Return the [X, Y] coordinate for the center point of the cell that contains the specified text.  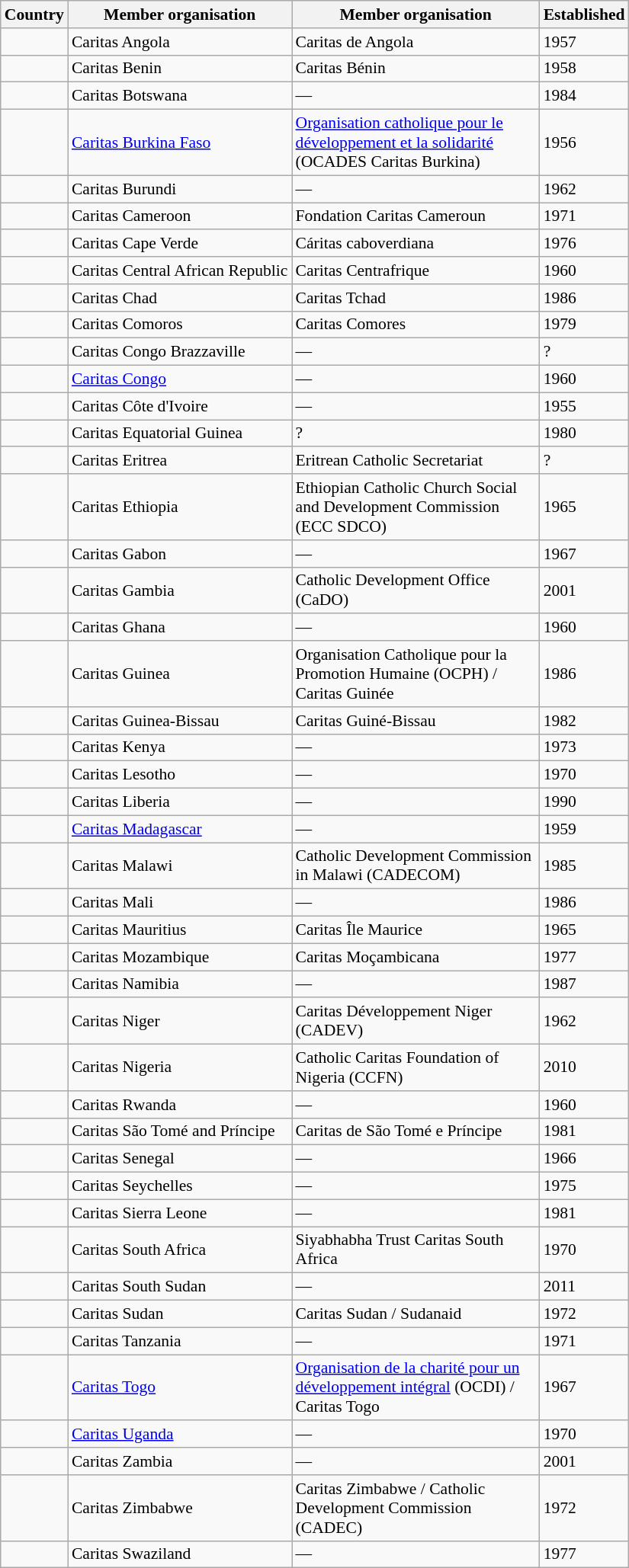
Organisation Catholique pour la Promotion Humaine (OCPH) / Caritas Guinée [416, 674]
Caritas Niger [180, 1021]
Caritas Ethiopia [180, 507]
Caritas Développement Niger (CADEV) [416, 1021]
Caritas South Africa [180, 1250]
Caritas Nigeria [180, 1068]
Caritas Côte d'Ivoire [180, 406]
Caritas Lesotho [180, 775]
1956 [584, 143]
Catholic Development Commission in Malawi (CADECOM) [416, 866]
Caritas Malawi [180, 866]
1973 [584, 747]
Caritas Guinea-Bissau [180, 721]
Caritas Kenya [180, 747]
Caritas Mozambique [180, 957]
Catholic Development Office (CaDO) [416, 590]
Ethiopian Catholic Church Social and Development Commission (ECC SDCO) [416, 507]
Caritas Namibia [180, 984]
Caritas Madagascar [180, 829]
1958 [584, 69]
Catholic Caritas Foundation of Nigeria (CCFN) [416, 1068]
Caritas Liberia [180, 802]
Caritas Central African Republic [180, 270]
1966 [584, 1159]
Established [584, 14]
1957 [584, 42]
Caritas Tchad [416, 298]
Caritas Ghana [180, 628]
Caritas Sierra Leone [180, 1213]
Caritas Congo Brazzaville [180, 352]
Caritas Togo [180, 1388]
Caritas Guinea [180, 674]
Caritas Benin [180, 69]
Organisation de la charité pour un développement intégral (OCDI) / Caritas Togo [416, 1388]
Caritas São Tomé and Príncipe [180, 1131]
1985 [584, 866]
1982 [584, 721]
Caritas Rwanda [180, 1105]
Caritas Sudan [180, 1314]
Caritas Swaziland [180, 1554]
Fondation Caritas Cameroun [416, 216]
Caritas Botswana [180, 96]
Caritas Uganda [180, 1435]
Caritas Moçambicana [416, 957]
Caritas de São Tomé e Príncipe [416, 1131]
1975 [584, 1186]
Cáritas caboverdiana [416, 244]
2011 [584, 1287]
Caritas Equatorial Guinea [180, 434]
Caritas Congo [180, 379]
Caritas Mauritius [180, 930]
Caritas Comores [416, 325]
Caritas Comoros [180, 325]
Caritas South Sudan [180, 1287]
Caritas Burkina Faso [180, 143]
Caritas Angola [180, 42]
Caritas Zimbabwe [180, 1509]
Caritas Cape Verde [180, 244]
Caritas Zimbabwe / Catholic Development Commission (CADEC) [416, 1509]
Caritas Gambia [180, 590]
Caritas Mali [180, 903]
Caritas Bénin [416, 69]
1979 [584, 325]
Caritas Île Maurice [416, 930]
Caritas Guiné-Bissau [416, 721]
Caritas Gabon [180, 554]
Caritas Centrafrique [416, 270]
Caritas Burundi [180, 189]
Caritas Cameroon [180, 216]
1990 [584, 802]
1987 [584, 984]
Caritas Zambia [180, 1461]
1959 [584, 829]
Caritas Sudan / Sudanaid [416, 1314]
1976 [584, 244]
Caritas Eritrea [180, 461]
Eritrean Catholic Secretariat [416, 461]
Organisation catholique pour le développement et la solidarité (OCADES Caritas Burkina) [416, 143]
Caritas Seychelles [180, 1186]
Siyabhabha Trust Caritas South Africa [416, 1250]
Caritas Tanzania [180, 1341]
Country [34, 14]
Caritas de Angola [416, 42]
Caritas Chad [180, 298]
Caritas Senegal [180, 1159]
1955 [584, 406]
1984 [584, 96]
1980 [584, 434]
2010 [584, 1068]
